Detect which cell encompasses the target text, then output its [X, Y] center coordinate. 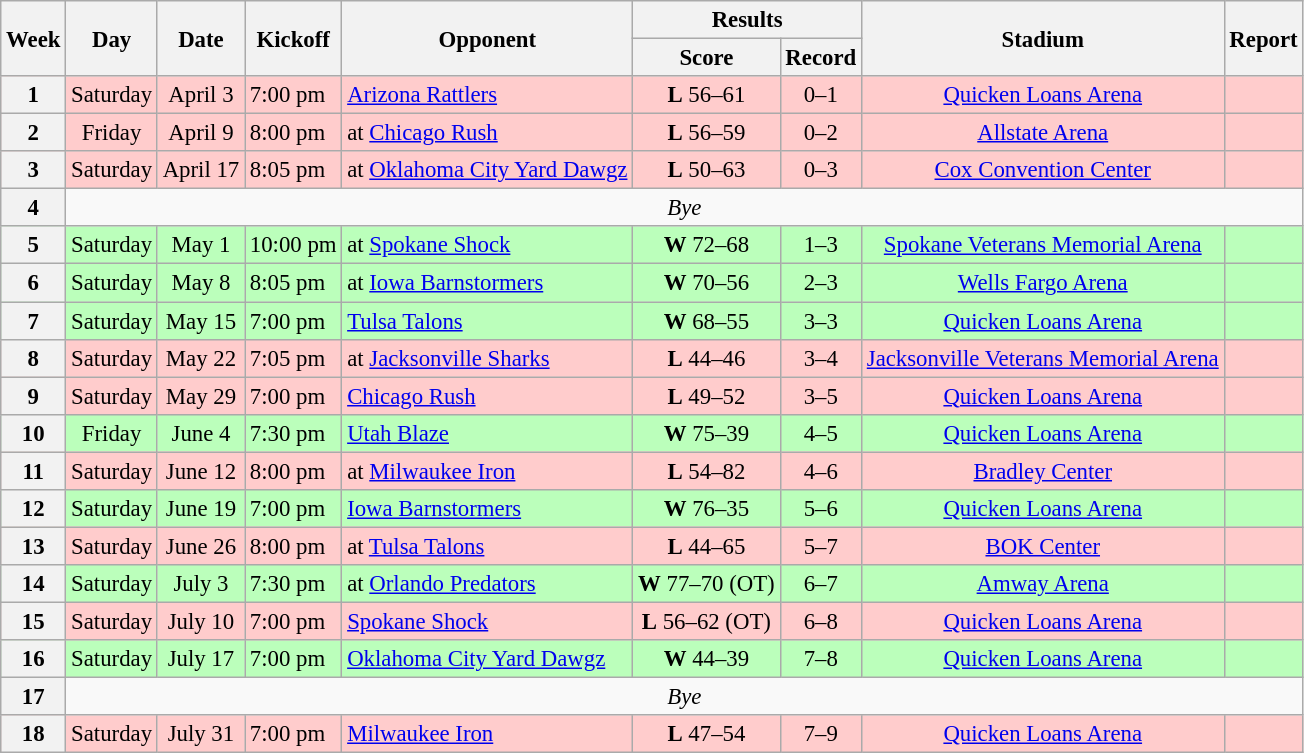
Spokane Shock [488, 621]
L 56–62 (OT) [706, 621]
L 54–82 [706, 471]
10:00 pm [294, 245]
8 [34, 358]
W 75–39 [706, 433]
3–4 [820, 358]
May 22 [200, 358]
Allstate Arena [1042, 133]
L 49–52 [706, 396]
0–3 [820, 170]
15 [34, 621]
W 44–39 [706, 659]
May 8 [200, 283]
at Iowa Barnstormers [488, 283]
June 19 [200, 509]
May 15 [200, 321]
Stadium [1042, 38]
April 17 [200, 170]
L 44–65 [706, 546]
4–5 [820, 433]
5 [34, 245]
6 [34, 283]
12 [34, 509]
18 [34, 734]
Wells Fargo Arena [1042, 283]
at Chicago Rush [488, 133]
3–5 [820, 396]
17 [34, 697]
0–2 [820, 133]
3 [34, 170]
Score [706, 58]
2–3 [820, 283]
July 3 [200, 584]
May 1 [200, 245]
at Spokane Shock [488, 245]
5–7 [820, 546]
Milwaukee Iron [488, 734]
at Milwaukee Iron [488, 471]
Spokane Veterans Memorial Arena [1042, 245]
L 56–59 [706, 133]
10 [34, 433]
July 31 [200, 734]
9 [34, 396]
4 [34, 208]
L 50–63 [706, 170]
7 [34, 321]
7:05 pm [294, 358]
13 [34, 546]
4–6 [820, 471]
6–7 [820, 584]
July 10 [200, 621]
Date [200, 38]
Report [1264, 38]
L 47–54 [706, 734]
3–3 [820, 321]
Record [820, 58]
14 [34, 584]
W 70–56 [706, 283]
Kickoff [294, 38]
7–9 [820, 734]
W 76–35 [706, 509]
5–6 [820, 509]
at Jacksonville Sharks [488, 358]
Results [748, 20]
Iowa Barnstormers [488, 509]
at Tulsa Talons [488, 546]
7–8 [820, 659]
2 [34, 133]
11 [34, 471]
Utah Blaze [488, 433]
June 26 [200, 546]
0–1 [820, 95]
16 [34, 659]
Chicago Rush [488, 396]
W 77–70 (OT) [706, 584]
BOK Center [1042, 546]
April 3 [200, 95]
Tulsa Talons [488, 321]
L 56–61 [706, 95]
1–3 [820, 245]
W 68–55 [706, 321]
June 4 [200, 433]
L 44–46 [706, 358]
April 9 [200, 133]
at Orlando Predators [488, 584]
June 12 [200, 471]
Arizona Rattlers [488, 95]
Oklahoma City Yard Dawgz [488, 659]
Amway Arena [1042, 584]
Day [112, 38]
6–8 [820, 621]
Week [34, 38]
Cox Convention Center [1042, 170]
July 17 [200, 659]
Bradley Center [1042, 471]
May 29 [200, 396]
Jacksonville Veterans Memorial Arena [1042, 358]
1 [34, 95]
Opponent [488, 38]
at Oklahoma City Yard Dawgz [488, 170]
W 72–68 [706, 245]
